Locate the cell with the specified text and output its [x, y] center coordinate. 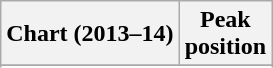
Peakposition [225, 34]
Chart (2013–14) [90, 34]
